Scan for the cell matching the given text and deliver its (X, Y) coordinate at center. 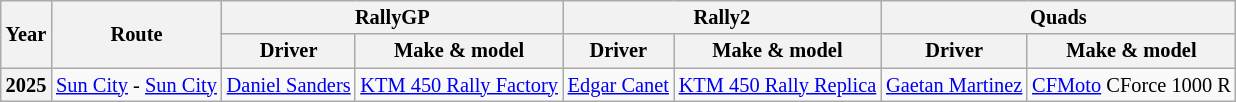
CFMoto CForce 1000 R (1131, 85)
Daniel Sanders (289, 85)
KTM 450 Rally Replica (778, 85)
2025 (26, 85)
RallyGP (392, 17)
Quads (1058, 17)
KTM 450 Rally Factory (458, 85)
Edgar Canet (618, 85)
Year (26, 34)
Gaetan Martinez (954, 85)
Rally2 (722, 17)
Sun City - Sun City (136, 85)
Route (136, 34)
